Search for the cell housing the specified text and yield its (x, y) center coordinate. 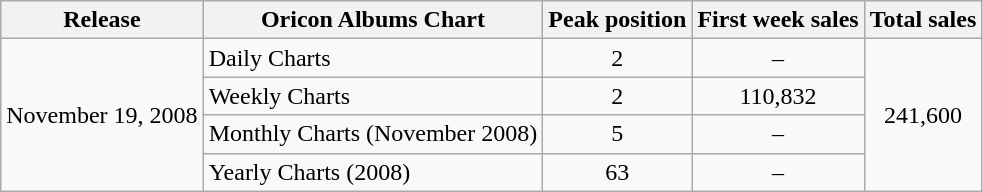
Total sales (923, 20)
Yearly Charts (2008) (373, 172)
Peak position (618, 20)
November 19, 2008 (102, 115)
110,832 (778, 96)
241,600 (923, 115)
Monthly Charts (November 2008) (373, 134)
Oricon Albums Chart (373, 20)
63 (618, 172)
Weekly Charts (373, 96)
First week sales (778, 20)
Daily Charts (373, 58)
5 (618, 134)
Release (102, 20)
